Find where the given text appears and provide that cell's center as [X, Y] coordinate. 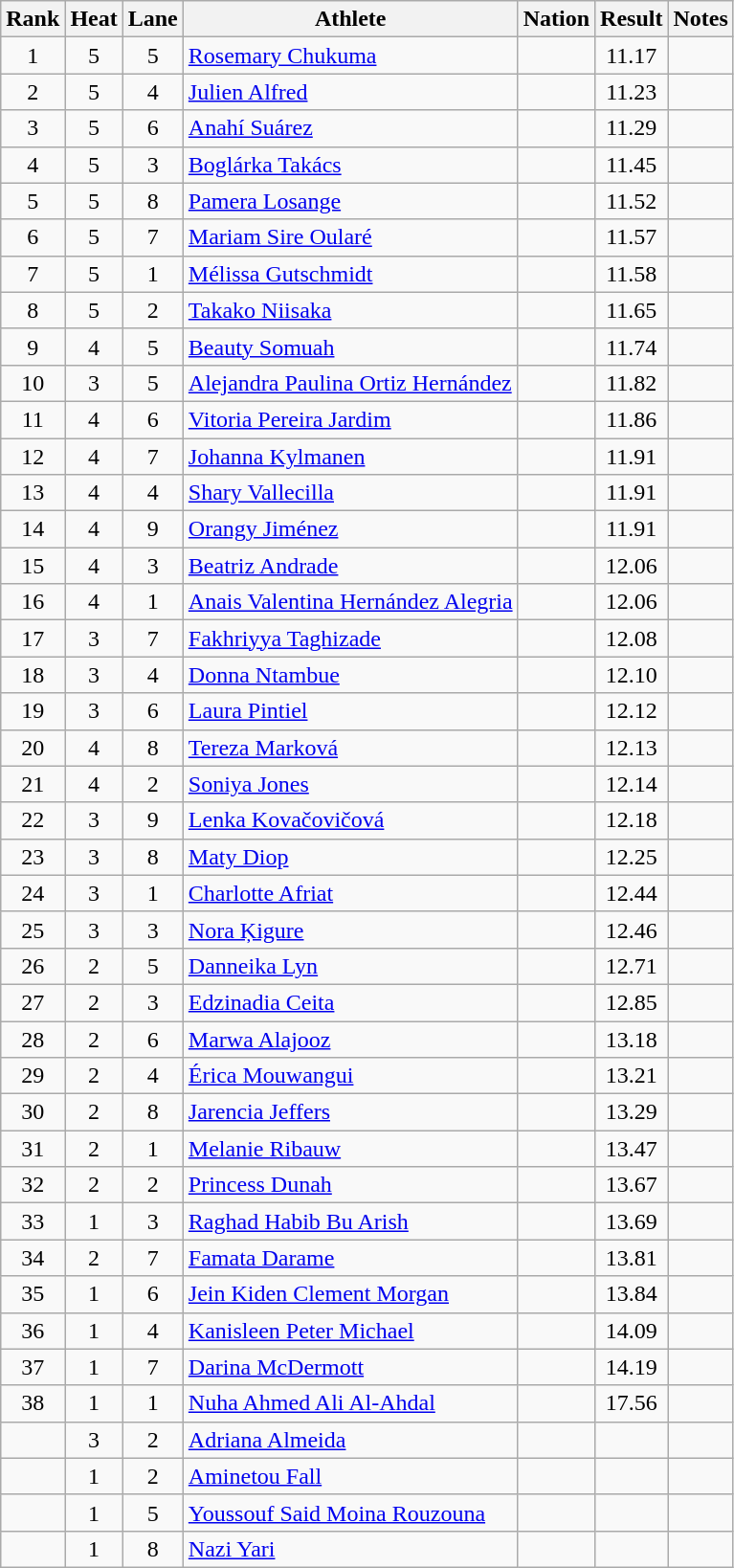
Athlete [350, 19]
29 [33, 1076]
11.23 [632, 92]
32 [33, 1185]
11.52 [632, 201]
17 [33, 638]
Soniya Jones [350, 784]
12.18 [632, 820]
Charlotte Afriat [350, 893]
12.08 [632, 638]
13.21 [632, 1076]
12 [33, 457]
12.25 [632, 857]
Vitoria Pereira Jardim [350, 419]
13.47 [632, 1149]
13 [33, 493]
11.45 [632, 165]
Nazi Yari [350, 1549]
22 [33, 820]
31 [33, 1149]
16 [33, 602]
Lane [153, 19]
Boglárka Takács [350, 165]
12.14 [632, 784]
11.58 [632, 274]
11.74 [632, 347]
Youssouf Said Moina Rouzouna [350, 1512]
12.85 [632, 1002]
11 [33, 419]
Shary Vallecilla [350, 493]
24 [33, 893]
Anais Valentina Hernández Alegria [350, 602]
Jein Kiden Clement Morgan [350, 1294]
Érica Mouwangui [350, 1076]
Result [632, 19]
13.69 [632, 1221]
11.86 [632, 419]
Adriana Almeida [350, 1440]
13.81 [632, 1258]
12.13 [632, 748]
30 [33, 1112]
26 [33, 966]
Princess Dunah [350, 1185]
10 [33, 383]
14.09 [632, 1331]
27 [33, 1002]
11.57 [632, 237]
28 [33, 1039]
Notes [701, 19]
12.46 [632, 930]
14.19 [632, 1367]
Donna Ntambue [350, 675]
Johanna Kylmanen [350, 457]
Raghad Habib Bu Arish [350, 1221]
Heat [94, 19]
Nation [556, 19]
Fakhriyya Taghizade [350, 638]
21 [33, 784]
15 [33, 566]
Kanisleen Peter Michael [350, 1331]
Mariam Sire Oularé [350, 237]
Danneika Lyn [350, 966]
12.44 [632, 893]
25 [33, 930]
11.17 [632, 56]
Marwa Alajooz [350, 1039]
11.29 [632, 128]
Maty Diop [350, 857]
Aminetou Fall [350, 1476]
11.65 [632, 310]
13.84 [632, 1294]
13.67 [632, 1185]
23 [33, 857]
Nora Ķigure [350, 930]
Beauty Somuah [350, 347]
37 [33, 1367]
Lenka Kovačovičová [350, 820]
Edzinadia Ceita [350, 1002]
Takako Niisaka [350, 310]
Darina McDermott [350, 1367]
11.82 [632, 383]
19 [33, 711]
12.12 [632, 711]
Melanie Ribauw [350, 1149]
Famata Darame [350, 1258]
38 [33, 1403]
Rosemary Chukuma [350, 56]
13.29 [632, 1112]
13.18 [632, 1039]
Jarencia Jeffers [350, 1112]
Beatriz Andrade [350, 566]
Pamera Losange [350, 201]
Julien Alfred [350, 92]
Alejandra Paulina Ortiz Hernández [350, 383]
36 [33, 1331]
12.10 [632, 675]
17.56 [632, 1403]
35 [33, 1294]
Mélissa Gutschmidt [350, 274]
Orangy Jiménez [350, 529]
14 [33, 529]
Anahí Suárez [350, 128]
Tereza Marková [350, 748]
12.71 [632, 966]
Rank [33, 19]
33 [33, 1221]
34 [33, 1258]
20 [33, 748]
18 [33, 675]
Laura Pintiel [350, 711]
Nuha Ahmed Ali Al-Ahdal [350, 1403]
